Return the (X, Y) coordinate for the center point of the cell that contains the specified text.  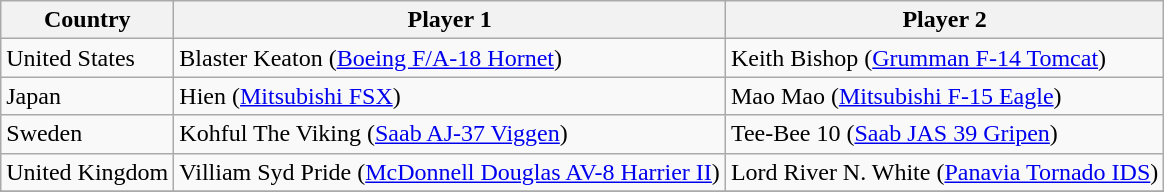
Country (88, 20)
Lord River N. White (Panavia Tornado IDS) (944, 172)
United States (88, 58)
Player 1 (450, 20)
Japan (88, 96)
Kohful The Viking (Saab AJ-37 Viggen) (450, 134)
Player 2 (944, 20)
Hien (Mitsubishi FSX) (450, 96)
Blaster Keaton (Boeing F/A-18 Hornet) (450, 58)
Keith Bishop (Grumman F-14 Tomcat) (944, 58)
Villiam Syd Pride (McDonnell Douglas AV-8 Harrier II) (450, 172)
Mao Mao (Mitsubishi F-15 Eagle) (944, 96)
Sweden (88, 134)
Tee-Bee 10 (Saab JAS 39 Gripen) (944, 134)
United Kingdom (88, 172)
